Extract the [x, y] coordinate from the center of the cell holding the provided text.  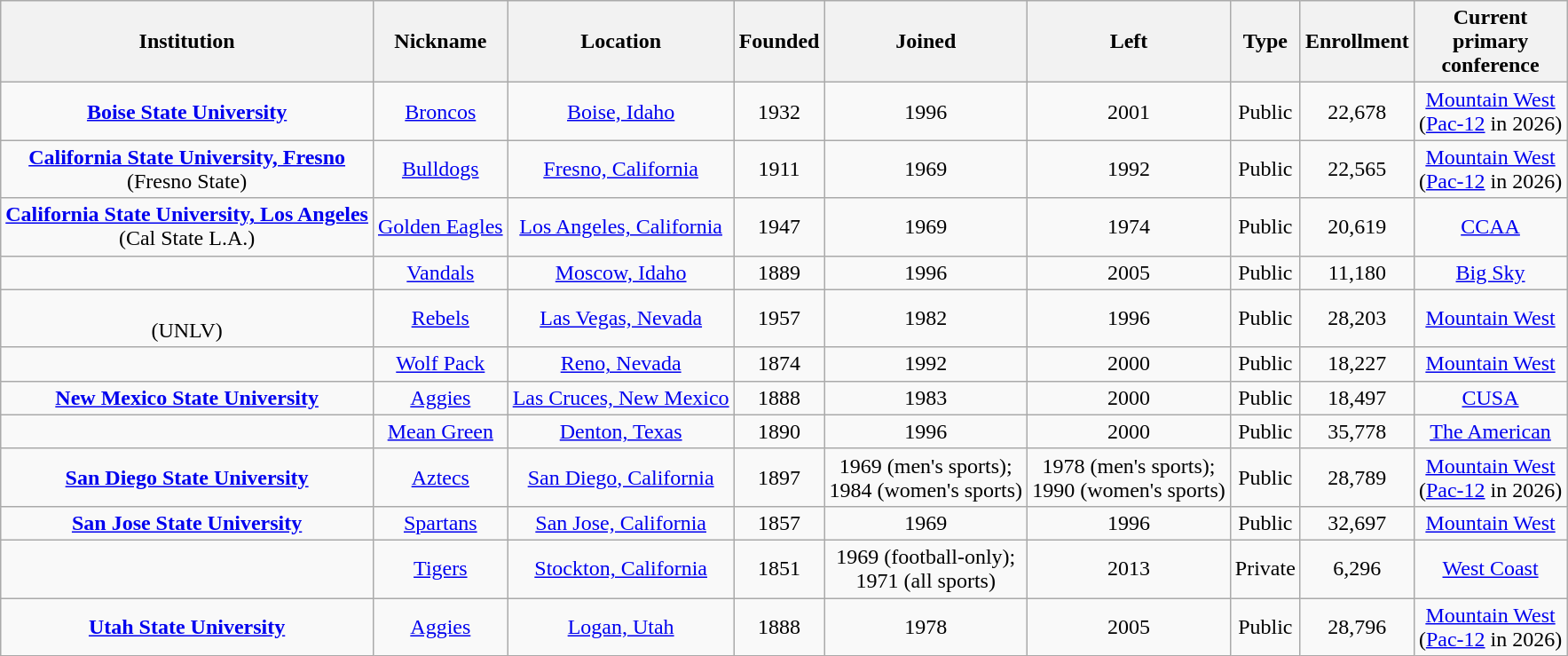
Reno, Nevada [621, 364]
Mean Green [440, 431]
2013 [1129, 568]
Vandals [440, 273]
Location [621, 42]
Las Vegas, Nevada [621, 318]
6,296 [1357, 568]
California State University, Los Angeles(Cal State L.A.) [187, 227]
1978 (men's sports);1990 (women's sports) [1129, 478]
The American [1490, 431]
28,796 [1357, 627]
1947 [779, 227]
1897 [779, 478]
Las Cruces, New Mexico [621, 398]
28,203 [1357, 318]
Joined [926, 42]
Nickname [440, 42]
35,778 [1357, 431]
1957 [779, 318]
(UNLV) [187, 318]
San Diego, California [621, 478]
Enrollment [1357, 42]
1857 [779, 523]
Tigers [440, 568]
CCAA [1490, 227]
22,565 [1357, 169]
18,497 [1357, 398]
Spartans [440, 523]
Rebels [440, 318]
1978 [926, 627]
1983 [926, 398]
New Mexico State University [187, 398]
Bulldogs [440, 169]
Fresno, California [621, 169]
20,619 [1357, 227]
1889 [779, 273]
Boise, Idaho [621, 112]
1969 (football-only);1971 (all sports) [926, 568]
1874 [779, 364]
1851 [779, 568]
Aztecs [440, 478]
San Diego State University [187, 478]
2001 [1129, 112]
22,678 [1357, 112]
Founded [779, 42]
Wolf Pack [440, 364]
San Jose State University [187, 523]
Currentprimaryconference [1490, 42]
California State University, Fresno(Fresno State) [187, 169]
Stockton, California [621, 568]
1890 [779, 431]
28,789 [1357, 478]
Boise State University [187, 112]
Golden Eagles [440, 227]
1911 [779, 169]
18,227 [1357, 364]
Logan, Utah [621, 627]
Private [1265, 568]
CUSA [1490, 398]
Type [1265, 42]
Big Sky [1490, 273]
1974 [1129, 227]
Los Angeles, California [621, 227]
1982 [926, 318]
11,180 [1357, 273]
Broncos [440, 112]
San Jose, California [621, 523]
Institution [187, 42]
1969 (men's sports);1984 (women's sports) [926, 478]
Denton, Texas [621, 431]
32,697 [1357, 523]
1932 [779, 112]
Moscow, Idaho [621, 273]
Utah State University [187, 627]
Left [1129, 42]
West Coast [1490, 568]
